Output the (X, Y) coordinate of the center of the cell containing the given text.  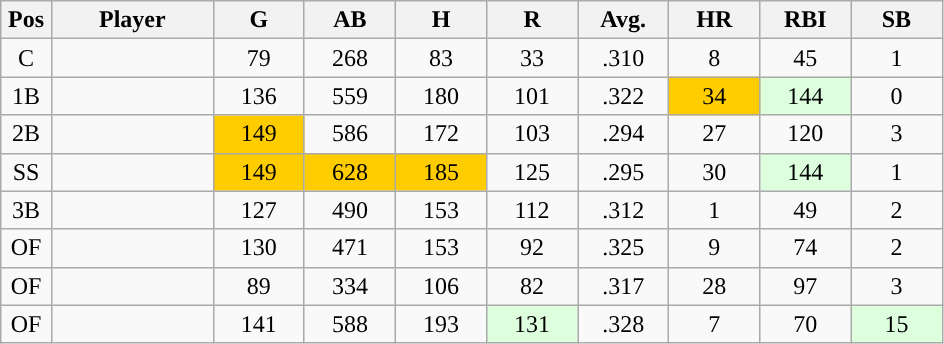
588 (350, 324)
7 (714, 324)
131 (532, 324)
30 (714, 172)
180 (440, 96)
C (26, 58)
0 (896, 96)
103 (532, 134)
70 (806, 324)
R (532, 20)
.322 (624, 96)
82 (532, 286)
15 (896, 324)
185 (440, 172)
172 (440, 134)
8 (714, 58)
.312 (624, 210)
H (440, 20)
Player (132, 20)
SS (26, 172)
.325 (624, 248)
SB (896, 20)
92 (532, 248)
136 (258, 96)
334 (350, 286)
Pos (26, 20)
27 (714, 134)
106 (440, 286)
130 (258, 248)
49 (806, 210)
97 (806, 286)
Avg. (624, 20)
34 (714, 96)
586 (350, 134)
3B (26, 210)
141 (258, 324)
74 (806, 248)
G (258, 20)
193 (440, 324)
628 (350, 172)
HR (714, 20)
83 (440, 58)
AB (350, 20)
.295 (624, 172)
112 (532, 210)
2B (26, 134)
9 (714, 248)
.310 (624, 58)
1B (26, 96)
268 (350, 58)
33 (532, 58)
RBI (806, 20)
79 (258, 58)
125 (532, 172)
.317 (624, 286)
.328 (624, 324)
.294 (624, 134)
127 (258, 210)
45 (806, 58)
490 (350, 210)
28 (714, 286)
559 (350, 96)
89 (258, 286)
471 (350, 248)
101 (532, 96)
120 (806, 134)
